Find where the given text appears and provide that cell's center as [x, y] coordinate. 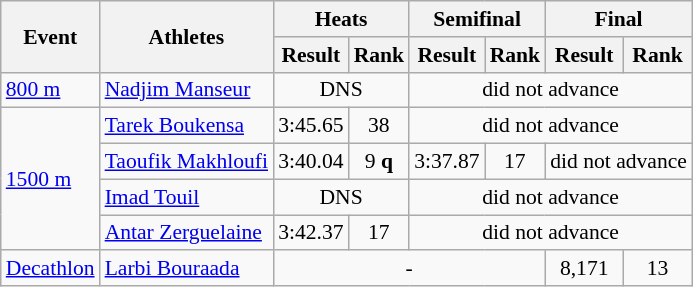
Imad Touil [186, 197]
9 q [380, 162]
8,171 [584, 269]
3:42.37 [310, 233]
800 m [50, 90]
- [409, 269]
3:37.87 [446, 162]
Nadjim Manseur [186, 90]
Final [618, 19]
13 [658, 269]
Decathlon [50, 269]
Taoufik Makhloufi [186, 162]
38 [380, 126]
Heats [341, 19]
Semifinal [477, 19]
Larbi Bouraada [186, 269]
Athletes [186, 36]
3:45.65 [310, 126]
Event [50, 36]
1500 m [50, 179]
Antar Zerguelaine [186, 233]
Tarek Boukensa [186, 126]
3:40.04 [310, 162]
